Find where the given text appears and provide that cell's center as (x, y) coordinate. 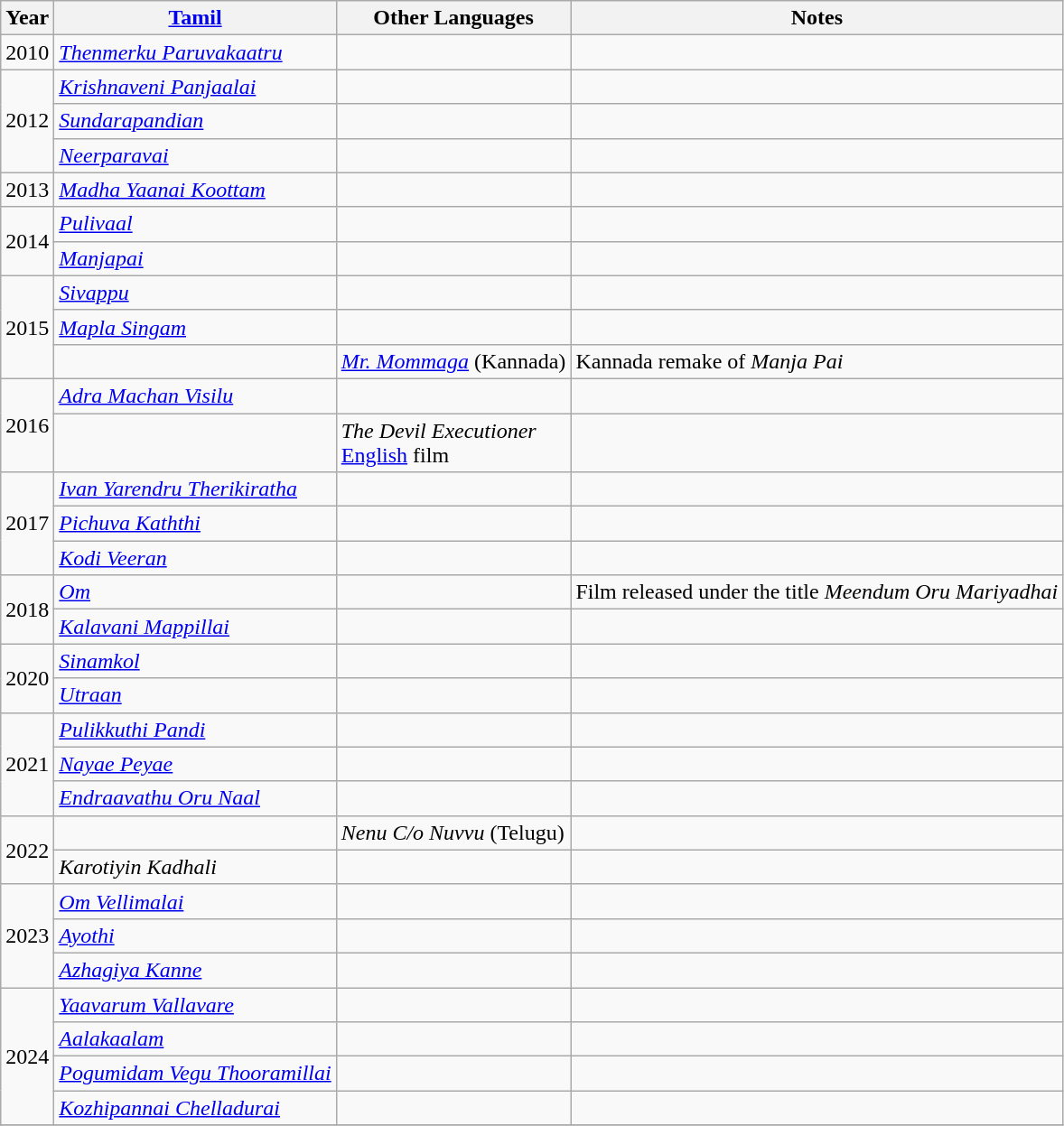
Om Vellimalai (195, 901)
Sinamkol (195, 661)
2022 (27, 850)
Pogumidam Vegu Thooramillai (195, 1074)
Neerparavai (195, 155)
2015 (27, 327)
2010 (27, 52)
Pulivaal (195, 224)
2018 (27, 610)
Kannada remake of Manja Pai (817, 361)
Utraan (195, 695)
2016 (27, 424)
Om (195, 592)
Karotiyin Kadhali (195, 867)
Aalakaalam (195, 1039)
Endraavathu Oru Naal (195, 798)
Mapla Singam (195, 327)
Kodi Veeran (195, 558)
Tamil (195, 18)
Krishnaveni Panjaalai (195, 87)
2012 (27, 121)
Manjapai (195, 258)
Pulikkuthi Pandi (195, 730)
The Devil Executioner English film (453, 442)
Nenu C/o Nuvvu (Telugu) (453, 833)
2024 (27, 1056)
Kozhipannai Chelladurai (195, 1108)
Film released under the title Meendum Oru Mariyadhai (817, 592)
Pichuva Kaththi (195, 524)
Year (27, 18)
2023 (27, 935)
Sundarapandian (195, 121)
Mr. Mommaga (Kannada) (453, 361)
Ivan Yarendru Therikiratha (195, 489)
Madha Yaanai Koottam (195, 190)
Nayae Peyae (195, 764)
Adra Machan Visilu (195, 395)
Thenmerku Paruvakaatru (195, 52)
Sivappu (195, 293)
2021 (27, 764)
Ayothi (195, 935)
2013 (27, 190)
Azhagiya Kanne (195, 970)
2017 (27, 524)
Notes (817, 18)
2014 (27, 241)
Kalavani Mappillai (195, 627)
Yaavarum Vallavare (195, 1005)
2020 (27, 678)
Other Languages (453, 18)
